Locate the cell with the specified text and output its (x, y) center coordinate. 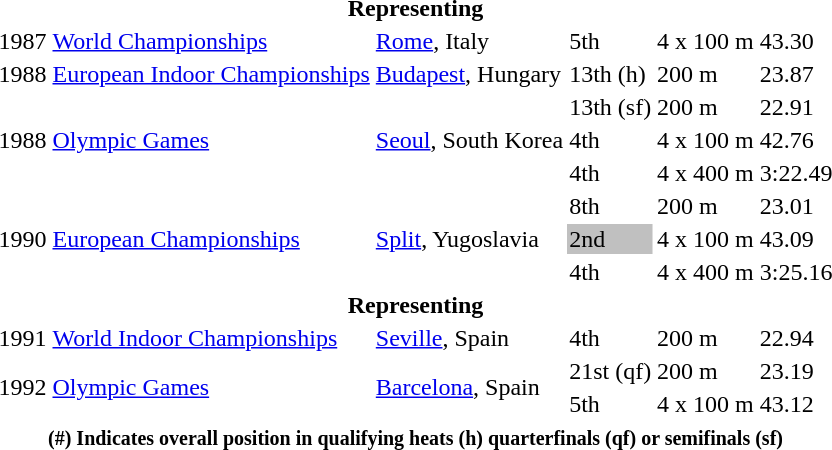
European Indoor Championships (211, 74)
Seoul, South Korea (469, 140)
2nd (610, 239)
8th (610, 206)
Barcelona, Spain (469, 388)
13th (h) (610, 74)
21st (qf) (610, 371)
Split, Yugoslavia (469, 239)
World Championships (211, 41)
13th (sf) (610, 107)
Budapest, Hungary (469, 74)
Rome, Italy (469, 41)
World Indoor Championships (211, 338)
Seville, Spain (469, 338)
European Championships (211, 239)
